Extract the (X, Y) coordinate from the center of the cell holding the provided text.  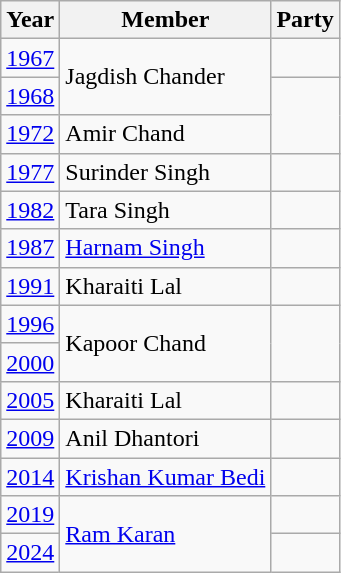
2000 (30, 362)
1991 (30, 286)
1977 (30, 172)
Anil Dhantori (166, 438)
Amir Chand (166, 134)
Year (30, 20)
Surinder Singh (166, 172)
Harnam Singh (166, 248)
Jagdish Chander (166, 77)
2019 (30, 515)
Kapoor Chand (166, 343)
1987 (30, 248)
1972 (30, 134)
1968 (30, 96)
2009 (30, 438)
1996 (30, 324)
2014 (30, 477)
Party (305, 20)
2024 (30, 553)
1967 (30, 58)
Krishan Kumar Bedi (166, 477)
Tara Singh (166, 210)
Member (166, 20)
2005 (30, 400)
Ram Karan (166, 534)
1982 (30, 210)
